Locate the cell with the specified text and output its [X, Y] center coordinate. 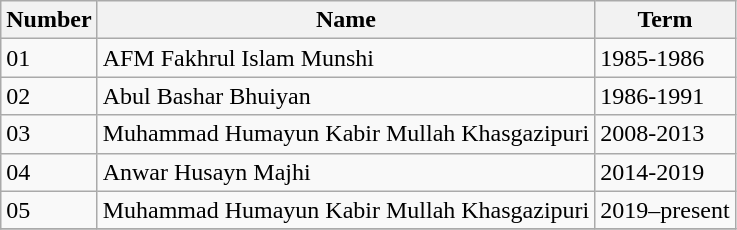
01 [49, 58]
Number [49, 20]
1986-1991 [665, 96]
1985-1986 [665, 58]
Abul Bashar Bhuiyan [346, 96]
03 [49, 134]
Term [665, 20]
04 [49, 172]
2008-2013 [665, 134]
AFM Fakhrul Islam Munshi [346, 58]
Anwar Husayn Majhi [346, 172]
02 [49, 96]
05 [49, 210]
Name [346, 20]
2019–present [665, 210]
2014-2019 [665, 172]
